Provide the (X, Y) coordinate of the cell's center where the given text is located.  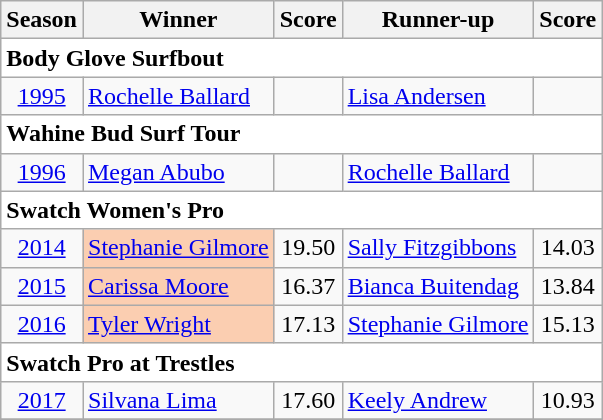
15.13 (568, 324)
Sally Fitzgibbons (438, 248)
Silvana Lima (178, 400)
2016 (42, 324)
Megan Abubo (178, 172)
1995 (42, 96)
2014 (42, 248)
Tyler Wright (178, 324)
Season (42, 20)
Swatch Pro at Trestles (302, 362)
14.03 (568, 248)
2017 (42, 400)
2015 (42, 286)
19.50 (308, 248)
Body Glove Surfbout (302, 58)
17.60 (308, 400)
13.84 (568, 286)
Bianca Buitendag (438, 286)
Wahine Bud Surf Tour (302, 134)
Swatch Women's Pro (302, 210)
Carissa Moore (178, 286)
Lisa Andersen (438, 96)
17.13 (308, 324)
Runner-up (438, 20)
16.37 (308, 286)
Winner (178, 20)
Keely Andrew (438, 400)
10.93 (568, 400)
1996 (42, 172)
